From the cell containing the given text, extract its center point as (x, y) coordinate. 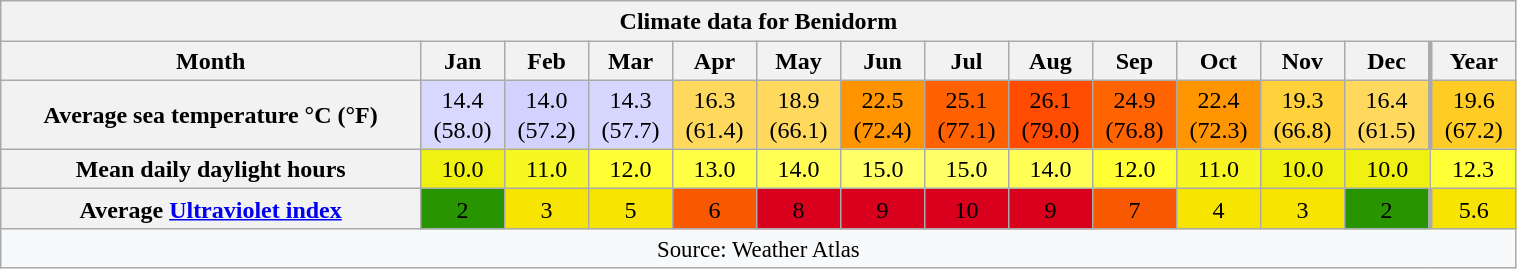
24.9(76.8) (1134, 114)
Mean daily daylight hours (211, 169)
25.1(77.1) (966, 114)
14.0(57.2) (547, 114)
13.0 (715, 169)
8 (799, 209)
Apr (715, 61)
Dec (1387, 61)
6 (715, 209)
May (799, 61)
Feb (547, 61)
Source: Weather Atlas (758, 248)
19.3(66.8) (1302, 114)
19.6(67.2) (1473, 114)
22.4(72.3) (1218, 114)
Jul (966, 61)
Nov (1302, 61)
22.5(72.4) (883, 114)
12.3 (1473, 169)
4 (1218, 209)
Average Ultraviolet index (211, 209)
Jun (883, 61)
18.9(66.1) (799, 114)
Mar (631, 61)
Month (211, 61)
16.4(61.5) (1387, 114)
Sep (1134, 61)
Aug (1050, 61)
26.1(79.0) (1050, 114)
Oct (1218, 61)
14.3(57.7) (631, 114)
Jan (463, 61)
Climate data for Benidorm (758, 21)
Average sea temperature °C (°F) (211, 114)
Year (1473, 61)
16.3(61.4) (715, 114)
10 (966, 209)
5.6 (1473, 209)
14.4(58.0) (463, 114)
5 (631, 209)
7 (1134, 209)
